Return the [X, Y] coordinate for the center point of the cell that contains the specified text.  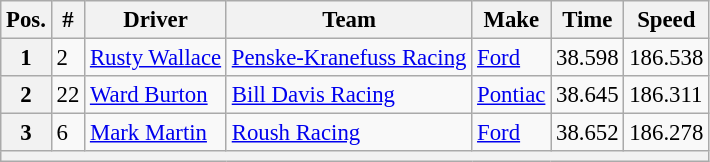
Speed [666, 20]
186.278 [666, 133]
Driver [156, 20]
# [68, 20]
Team [348, 20]
3 [26, 133]
Pos. [26, 20]
Rusty Wallace [156, 58]
38.598 [588, 58]
Make [512, 20]
Ward Burton [156, 95]
Time [588, 20]
38.652 [588, 133]
186.538 [666, 58]
Penske-Kranefuss Racing [348, 58]
Bill Davis Racing [348, 95]
1 [26, 58]
Roush Racing [348, 133]
Mark Martin [156, 133]
186.311 [666, 95]
38.645 [588, 95]
6 [68, 133]
Pontiac [512, 95]
22 [68, 95]
